Locate the cell with the specified text and output its (X, Y) center coordinate. 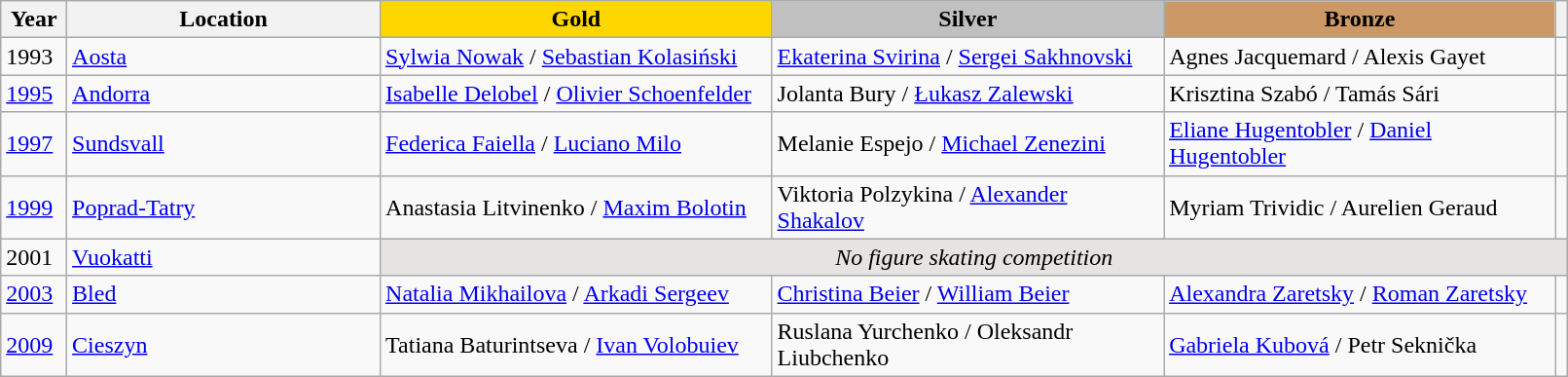
Anastasia Litvinenko / Maxim Bolotin (576, 207)
Eliane Hugentobler / Daniel Hugentobler (1361, 144)
Gold (576, 19)
2003 (34, 294)
Location (224, 19)
Ruslana Yurchenko / Oleksandr Liubchenko (967, 345)
Bronze (1361, 19)
1997 (34, 144)
Myriam Trividic / Aurelien Geraud (1361, 207)
Jolanta Bury / Łukasz Zalewski (967, 94)
No figure skating competition (974, 257)
1993 (34, 57)
Federica Faiella / Luciano Milo (576, 144)
Silver (967, 19)
Agnes Jacquemard / Alexis Gayet (1361, 57)
Aosta (224, 57)
Tatiana Baturintseva / Ivan Volobuiev (576, 345)
Cieszyn (224, 345)
Poprad-Tatry (224, 207)
Ekaterina Svirina / Sergei Sakhnovski (967, 57)
Gabriela Kubová / Petr Seknička (1361, 345)
Sylwia Nowak / Sebastian Kolasiński (576, 57)
1995 (34, 94)
Isabelle Delobel / Olivier Schoenfelder (576, 94)
Year (34, 19)
Christina Beier / William Beier (967, 294)
Andorra (224, 94)
2001 (34, 257)
1999 (34, 207)
Natalia Mikhailova / Arkadi Sergeev (576, 294)
Vuokatti (224, 257)
Alexandra Zaretsky / Roman Zaretsky (1361, 294)
Krisztina Szabó / Tamás Sári (1361, 94)
2009 (34, 345)
Viktoria Polzykina / Alexander Shakalov (967, 207)
Bled (224, 294)
Melanie Espejo / Michael Zenezini (967, 144)
Sundsvall (224, 144)
